Pinpoint the cell where the given text exists, returning its [x, y] midpoint coordinate. 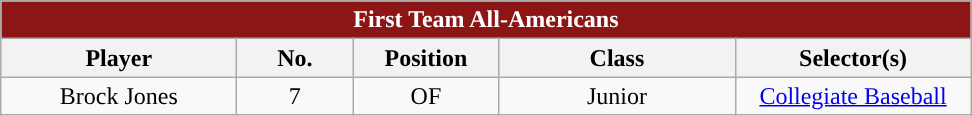
Class [617, 58]
Position [426, 58]
7 [295, 96]
Junior [617, 96]
No. [295, 58]
First Team All-Americans [486, 20]
Player [119, 58]
Collegiate Baseball [853, 96]
Brock Jones [119, 96]
Selector(s) [853, 58]
OF [426, 96]
